Extract the [X, Y] coordinate from the center of the cell holding the provided text.  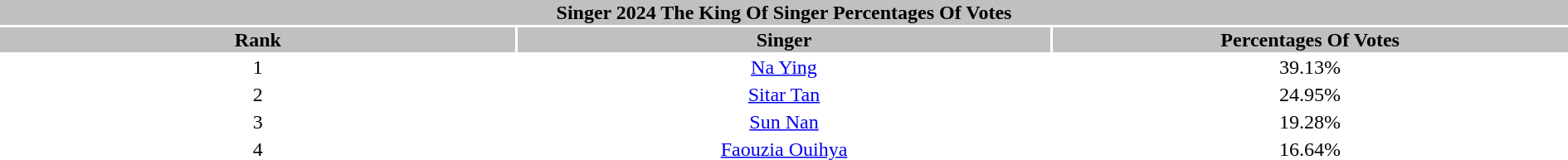
1 [258, 67]
2 [258, 95]
Na Ying [785, 67]
Singer [785, 40]
Percentages Of Votes [1310, 40]
24.95% [1310, 95]
Sitar Tan [785, 95]
Rank [258, 40]
39.13% [1310, 67]
3 [258, 122]
19.28% [1310, 122]
Singer 2024 The King Of Singer Percentages Of Votes [784, 12]
Sun Nan [785, 122]
